Scan for the cell matching the given text and deliver its (X, Y) coordinate at center. 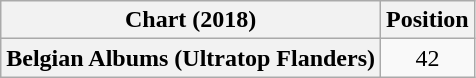
Belgian Albums (Ultratop Flanders) (191, 58)
Chart (2018) (191, 20)
42 (428, 58)
Position (428, 20)
